From the cell containing the given text, extract its center point as (x, y) coordinate. 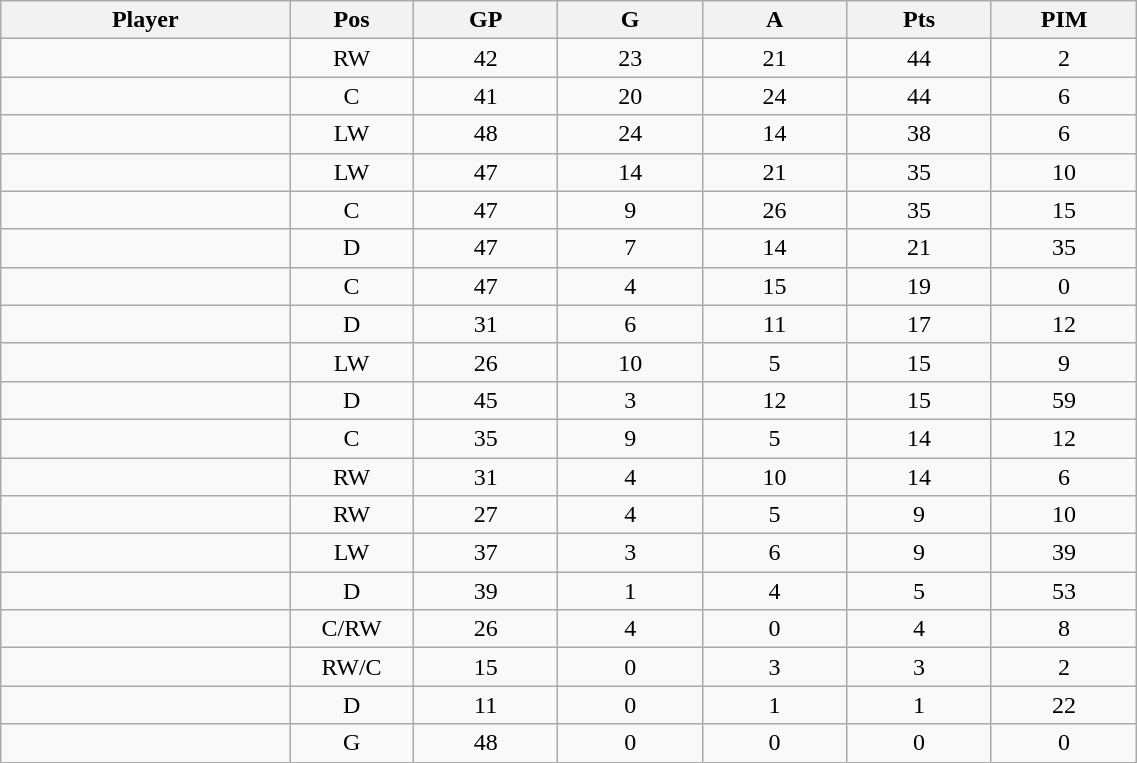
20 (630, 96)
27 (485, 515)
45 (485, 400)
59 (1064, 400)
19 (919, 286)
RW/C (352, 667)
C/RW (352, 629)
A (774, 20)
Pts (919, 20)
PIM (1064, 20)
22 (1064, 705)
41 (485, 96)
53 (1064, 591)
8 (1064, 629)
37 (485, 553)
7 (630, 248)
Pos (352, 20)
42 (485, 58)
Player (146, 20)
GP (485, 20)
23 (630, 58)
38 (919, 134)
17 (919, 324)
